Pinpoint the cell where the given text exists, returning its (x, y) midpoint coordinate. 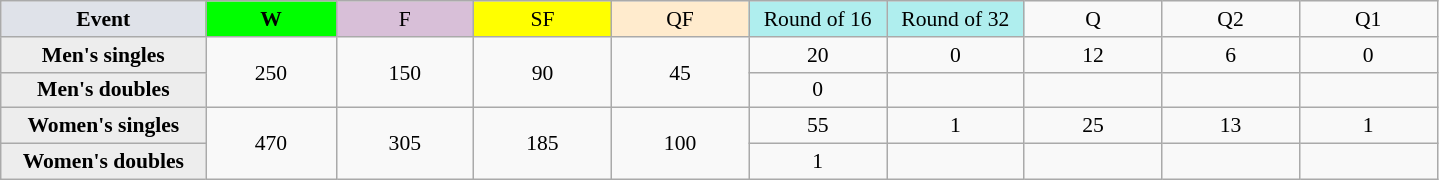
20 (818, 55)
305 (405, 144)
45 (680, 72)
Q1 (1368, 19)
90 (543, 72)
100 (680, 144)
Q2 (1231, 19)
150 (405, 72)
250 (271, 72)
W (271, 19)
25 (1093, 126)
12 (1093, 55)
Women's singles (104, 126)
Round of 16 (818, 19)
185 (543, 144)
Men's doubles (104, 90)
Men's singles (104, 55)
SF (543, 19)
Q (1093, 19)
470 (271, 144)
QF (680, 19)
Round of 32 (955, 19)
Women's doubles (104, 162)
55 (818, 126)
Event (104, 19)
F (405, 19)
6 (1231, 55)
13 (1231, 126)
